Find where the given text appears and provide that cell's center as (x, y) coordinate. 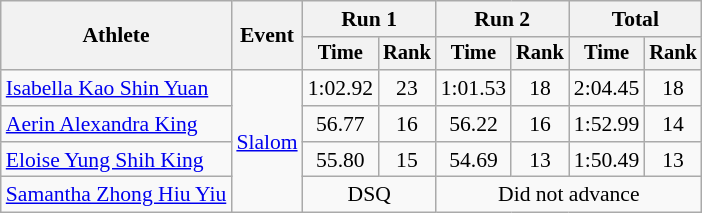
Eloise Yung Shih King (116, 160)
23 (407, 88)
15 (407, 160)
Total (636, 19)
Run 2 (502, 19)
Event (266, 36)
54.69 (474, 160)
1:02.92 (340, 88)
1:01.53 (474, 88)
DSQ (370, 195)
Did not advance (569, 195)
2:04.45 (606, 88)
Samantha Zhong Hiu Yiu (116, 195)
56.22 (474, 124)
1:52.99 (606, 124)
Athlete (116, 36)
Isabella Kao Shin Yuan (116, 88)
Slalom (266, 141)
Run 1 (370, 19)
Aerin Alexandra King (116, 124)
14 (673, 124)
1:50.49 (606, 160)
56.77 (340, 124)
55.80 (340, 160)
